Return [x, y] of the center of cell containing provided text 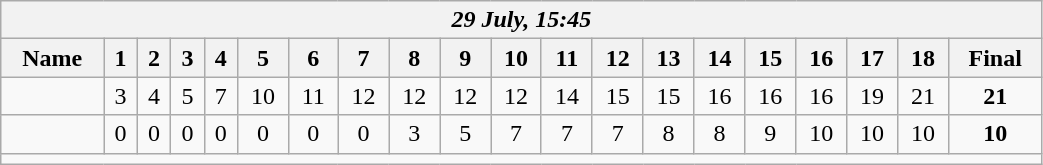
29 July, 15:45 [522, 20]
17 [872, 58]
13 [668, 58]
19 [872, 96]
1 [120, 58]
Final [995, 58]
18 [922, 58]
Name [52, 58]
6 [313, 58]
2 [154, 58]
